For the text-containing cell, return its midpoint in (X, Y) coordinate format. 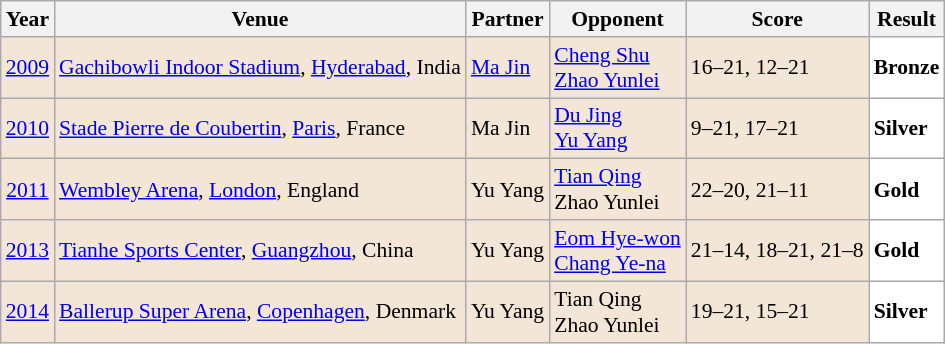
Stade Pierre de Coubertin, Paris, France (260, 128)
2011 (28, 190)
Partner (508, 19)
Venue (260, 19)
Gachibowli Indoor Stadium, Hyderabad, India (260, 68)
16–21, 12–21 (778, 68)
Bronze (907, 68)
Du Jing Yu Yang (618, 128)
2009 (28, 68)
Score (778, 19)
21–14, 18–21, 21–8 (778, 250)
Eom Hye-won Chang Ye-na (618, 250)
2013 (28, 250)
22–20, 21–11 (778, 190)
Result (907, 19)
Ballerup Super Arena, Copenhagen, Denmark (260, 312)
19–21, 15–21 (778, 312)
2010 (28, 128)
2014 (28, 312)
Tianhe Sports Center, Guangzhou, China (260, 250)
Cheng Shu Zhao Yunlei (618, 68)
Opponent (618, 19)
Wembley Arena, London, England (260, 190)
Year (28, 19)
9–21, 17–21 (778, 128)
